Return (X, Y) of the center of cell containing provided text 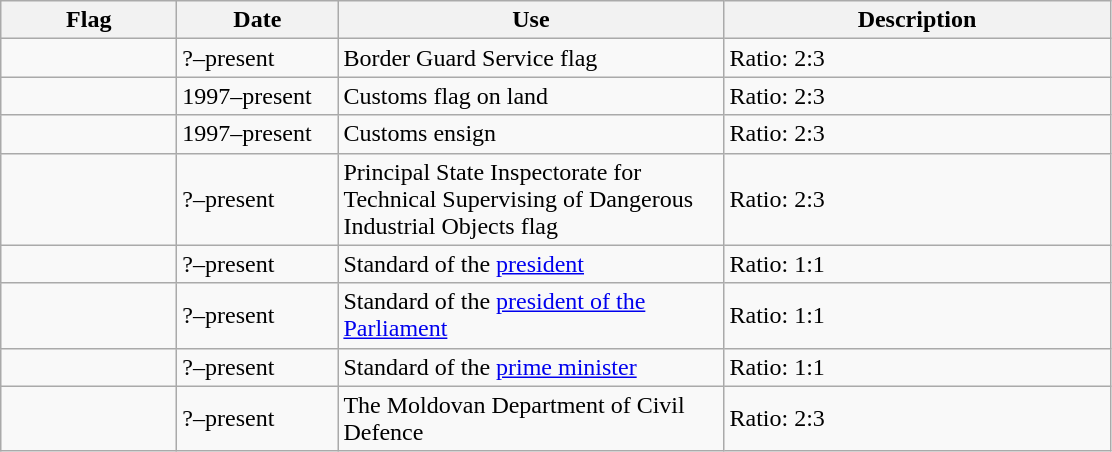
Use (531, 20)
Customs ensign (531, 134)
Border Guard Service flag (531, 58)
Standard of the president of the Parliament (531, 316)
Flag (89, 20)
Customs flag on land (531, 96)
Principal State Inspectorate for Technical Supervising of Dangerous Industrial Objects flag (531, 199)
The Moldovan Department of Civil Defence (531, 418)
Date (258, 20)
Standard of the president (531, 264)
Description (917, 20)
Standard of the prime minister (531, 367)
